Search for the cell housing the specified text and yield its (X, Y) center coordinate. 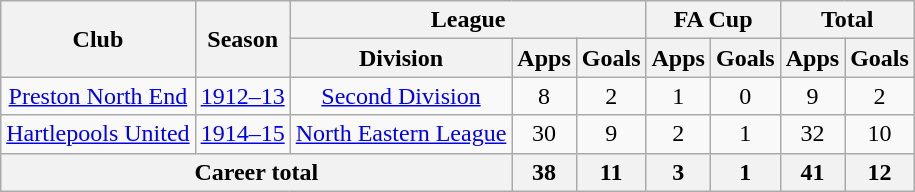
10 (880, 134)
Career total (256, 172)
Division (401, 58)
Second Division (401, 96)
FA Cup (713, 20)
North Eastern League (401, 134)
Season (242, 39)
Total (847, 20)
Club (98, 39)
1912–13 (242, 96)
Hartlepools United (98, 134)
Preston North End (98, 96)
11 (611, 172)
1914–15 (242, 134)
12 (880, 172)
41 (812, 172)
32 (812, 134)
8 (544, 96)
30 (544, 134)
League (468, 20)
3 (678, 172)
38 (544, 172)
0 (745, 96)
